Scan for the cell matching the given text and deliver its [x, y] coordinate at center. 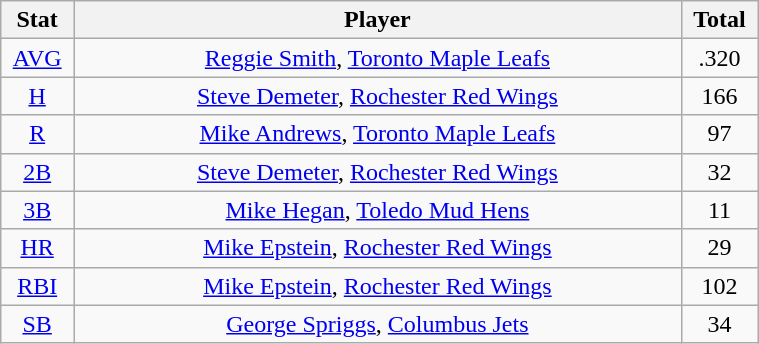
11 [719, 210]
R [38, 134]
Stat [38, 20]
29 [719, 248]
H [38, 96]
.320 [719, 58]
102 [719, 286]
166 [719, 96]
2B [38, 172]
Reggie Smith, Toronto Maple Leafs [378, 58]
SB [38, 324]
Total [719, 20]
RBI [38, 286]
Player [378, 20]
Mike Hegan, Toledo Mud Hens [378, 210]
George Spriggs, Columbus Jets [378, 324]
Mike Andrews, Toronto Maple Leafs [378, 134]
34 [719, 324]
32 [719, 172]
3B [38, 210]
97 [719, 134]
HR [38, 248]
AVG [38, 58]
